Pinpoint the cell where the given text exists, returning its [x, y] midpoint coordinate. 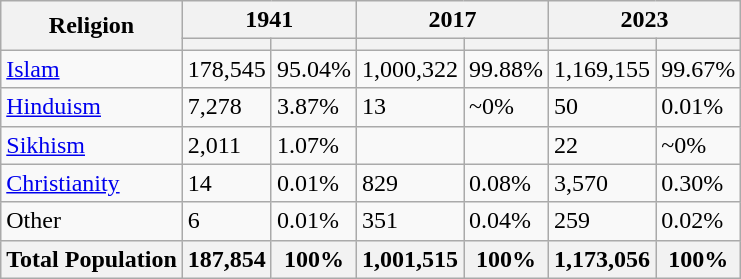
Sikhism [92, 145]
22 [602, 145]
Hinduism [92, 107]
0.08% [506, 183]
1,000,322 [410, 69]
2023 [645, 20]
178,545 [226, 69]
14 [226, 183]
2,011 [226, 145]
Religion [92, 26]
Total Population [92, 259]
Other [92, 221]
1,001,515 [410, 259]
50 [602, 107]
187,854 [226, 259]
0.04% [506, 221]
2017 [452, 20]
829 [410, 183]
351 [410, 221]
1,173,056 [602, 259]
0.02% [698, 221]
0.30% [698, 183]
1,169,155 [602, 69]
Christianity [92, 183]
99.67% [698, 69]
99.88% [506, 69]
7,278 [226, 107]
259 [602, 221]
Islam [92, 69]
95.04% [314, 69]
6 [226, 221]
3,570 [602, 183]
1941 [269, 20]
13 [410, 107]
1.07% [314, 145]
3.87% [314, 107]
